Locate the cell with the specified text and output its (x, y) center coordinate. 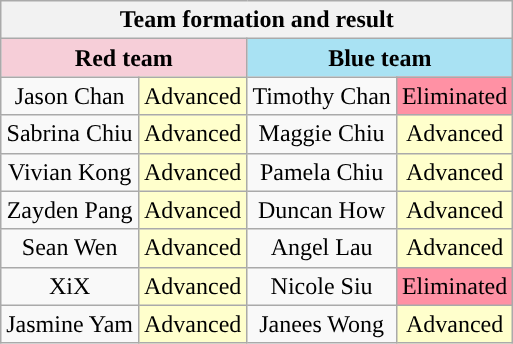
Sean Wen (70, 248)
XiX (70, 286)
Timothy Chan (322, 96)
Sabrina Chiu (70, 134)
Zayden Pang (70, 210)
Pamela Chiu (322, 172)
Janees Wong (322, 324)
Nicole Siu (322, 286)
Blue team (380, 58)
Jason Chan (70, 96)
Red team (124, 58)
Maggie Chiu (322, 134)
Angel Lau (322, 248)
Vivian Kong (70, 172)
Jasmine Yam (70, 324)
Team formation and result (257, 20)
Duncan How (322, 210)
